Extract the [x, y] coordinate from the center of the cell holding the provided text.  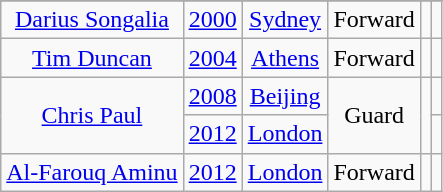
Athens [285, 58]
2008 [212, 96]
Beijing [285, 96]
Guard [374, 115]
Chris Paul [92, 115]
2004 [212, 58]
Darius Songalia [92, 20]
Al-Farouq Aminu [92, 172]
Sydney [285, 20]
Tim Duncan [92, 58]
2000 [212, 20]
